Locate the cell with the specified text and output its (X, Y) center coordinate. 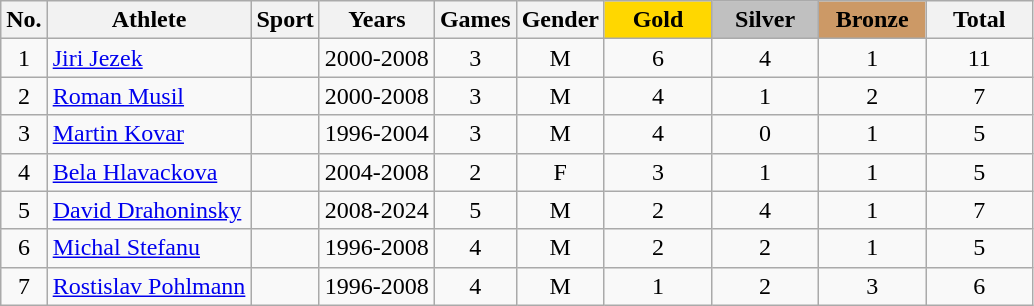
David Drahoninsky (149, 210)
Rostislav Pohlmann (149, 286)
2008-2024 (376, 210)
Michal Stefanu (149, 248)
Martin Kovar (149, 134)
No. (24, 20)
1996-2004 (376, 134)
Sport (285, 20)
11 (980, 58)
Gender (560, 20)
F (560, 172)
Bela Hlavackova (149, 172)
2004-2008 (376, 172)
Athlete (149, 20)
Years (376, 20)
Games (475, 20)
Total (980, 20)
Roman Musil (149, 96)
Silver (766, 20)
Jiri Jezek (149, 58)
0 (766, 134)
Gold (658, 20)
Bronze (872, 20)
